Output the (X, Y) coordinate of the center of the cell containing the given text.  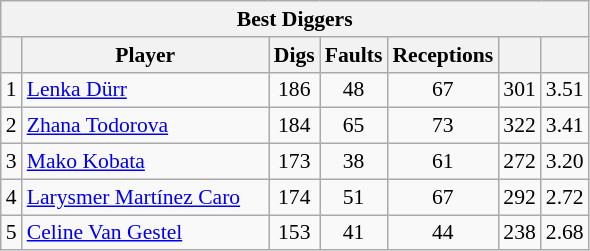
2.68 (565, 233)
Best Diggers (295, 19)
4 (12, 197)
Zhana Todorova (146, 126)
3.41 (565, 126)
301 (520, 90)
Lenka Dürr (146, 90)
186 (294, 90)
238 (520, 233)
3.51 (565, 90)
5 (12, 233)
153 (294, 233)
174 (294, 197)
2.72 (565, 197)
41 (354, 233)
3.20 (565, 162)
61 (442, 162)
272 (520, 162)
2 (12, 126)
51 (354, 197)
1 (12, 90)
48 (354, 90)
3 (12, 162)
65 (354, 126)
73 (442, 126)
184 (294, 126)
Receptions (442, 55)
Digs (294, 55)
322 (520, 126)
Faults (354, 55)
292 (520, 197)
Mako Kobata (146, 162)
Larysmer Martínez Caro (146, 197)
173 (294, 162)
44 (442, 233)
Celine Van Gestel (146, 233)
38 (354, 162)
Player (146, 55)
